Search for the cell housing the specified text and yield its (X, Y) center coordinate. 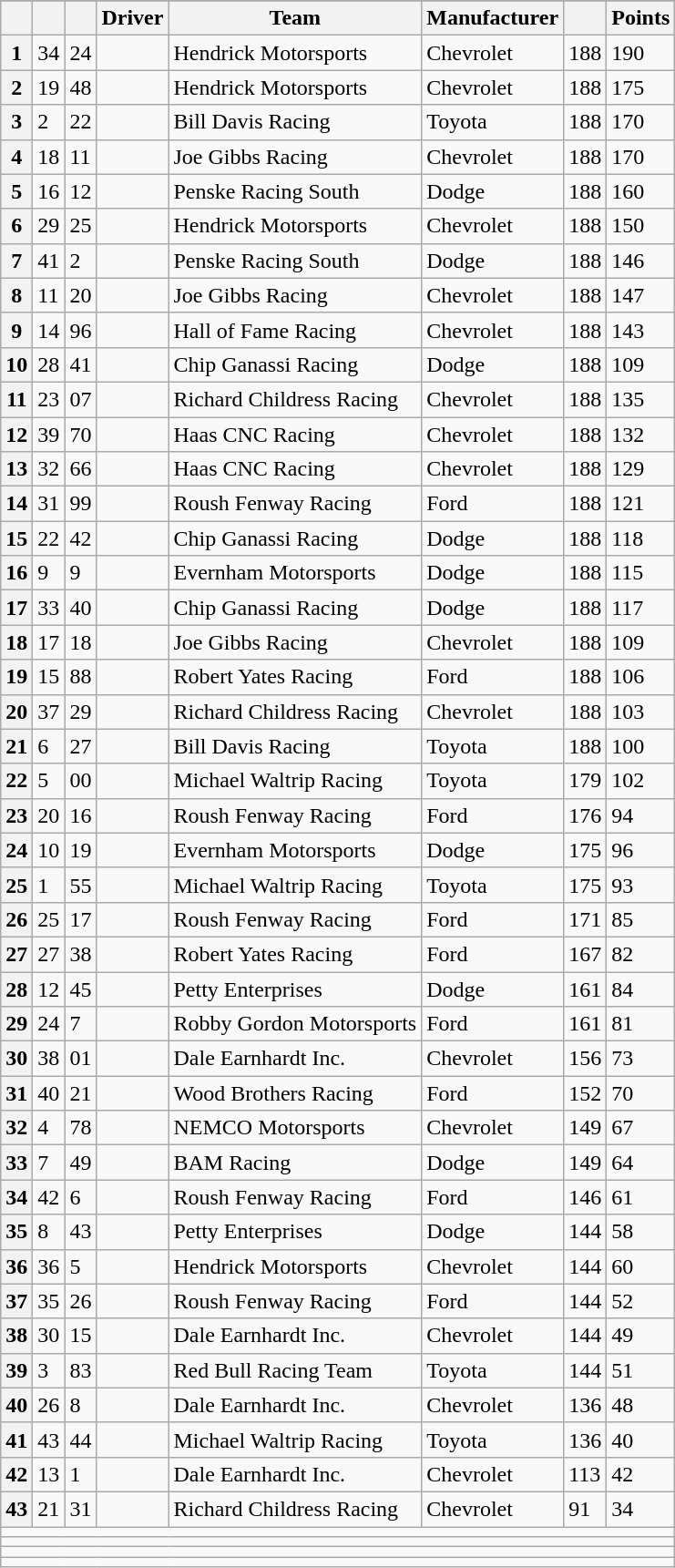
103 (641, 712)
91 (585, 1509)
118 (641, 538)
Team (295, 18)
Robby Gordon Motorsports (295, 1024)
00 (80, 781)
66 (80, 469)
Manufacturer (493, 18)
115 (641, 573)
99 (80, 504)
94 (641, 815)
121 (641, 504)
171 (585, 919)
Hall of Fame Racing (295, 330)
55 (80, 885)
102 (641, 781)
85 (641, 919)
Points (641, 18)
143 (641, 330)
88 (80, 677)
45 (80, 989)
84 (641, 989)
81 (641, 1024)
BAM Racing (295, 1163)
132 (641, 435)
52 (641, 1301)
NEMCO Motorsports (295, 1128)
117 (641, 608)
152 (585, 1093)
67 (641, 1128)
07 (80, 399)
167 (585, 954)
Red Bull Racing Team (295, 1370)
147 (641, 295)
Wood Brothers Racing (295, 1093)
156 (585, 1059)
83 (80, 1370)
73 (641, 1059)
61 (641, 1197)
58 (641, 1232)
150 (641, 226)
93 (641, 885)
Driver (133, 18)
60 (641, 1266)
129 (641, 469)
64 (641, 1163)
176 (585, 815)
01 (80, 1059)
44 (80, 1440)
135 (641, 399)
160 (641, 191)
179 (585, 781)
78 (80, 1128)
113 (585, 1474)
82 (641, 954)
100 (641, 746)
106 (641, 677)
51 (641, 1370)
190 (641, 53)
